Scan for the cell matching the given text and deliver its [x, y] coordinate at center. 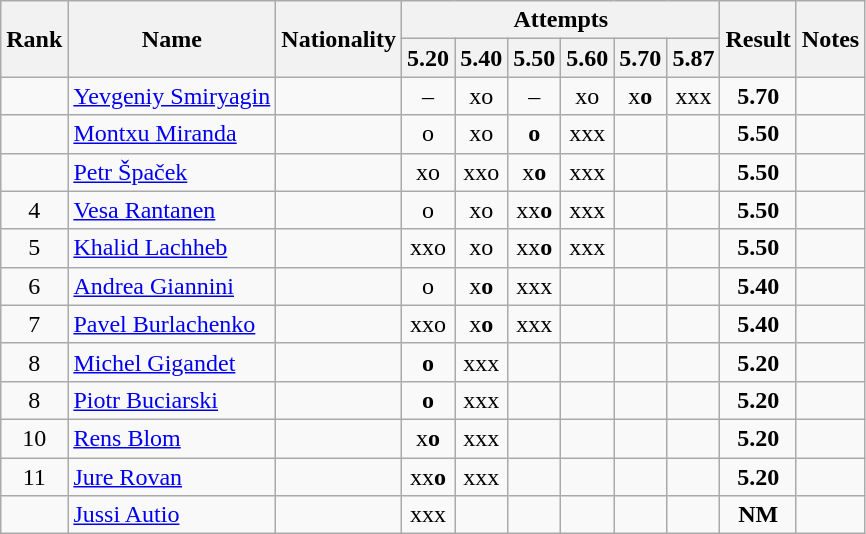
Nationality [339, 39]
Attempts [561, 20]
Petr Špaček [172, 172]
Notes [830, 39]
Michel Gigandet [172, 362]
11 [34, 477]
Jussi Autio [172, 515]
Name [172, 39]
Yevgeniy Smiryagin [172, 96]
NM [758, 515]
Montxu Miranda [172, 134]
Result [758, 39]
Rens Blom [172, 438]
5.87 [694, 58]
7 [34, 324]
Jure Rovan [172, 477]
5.60 [588, 58]
Rank [34, 39]
6 [34, 286]
4 [34, 210]
10 [34, 438]
Khalid Lachheb [172, 248]
Piotr Buciarski [172, 400]
5 [34, 248]
Pavel Burlachenko [172, 324]
Andrea Giannini [172, 286]
Vesa Rantanen [172, 210]
